Capture the cell that displays the provided text and extract its [X, Y] central coordinate. 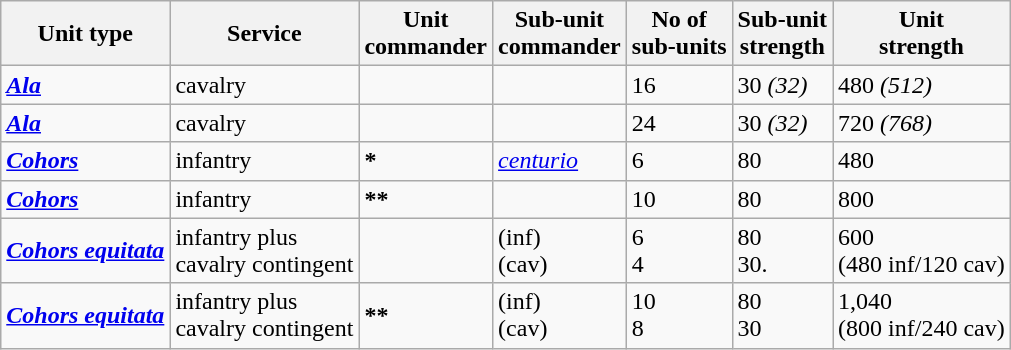
6 4 [679, 250]
Sub-unitcommander [560, 34]
24 [679, 123]
Unitstrength [922, 34]
8030 [782, 316]
Service [264, 34]
600(480 inf/120 cav) [922, 250]
* [426, 161]
Unitcommander [426, 34]
10 8 [679, 316]
Unit type [86, 34]
Sub-unitstrength [782, 34]
800 [922, 199]
480 [922, 161]
6 [679, 161]
720 (768) [922, 123]
8030. [782, 250]
10 [679, 199]
1,040(800 inf/240 cav) [922, 316]
centurio [560, 161]
480 (512) [922, 85]
16 [679, 85]
No ofsub-units [679, 34]
